Provide the [X, Y] coordinate of the cell's center where the given text is located.  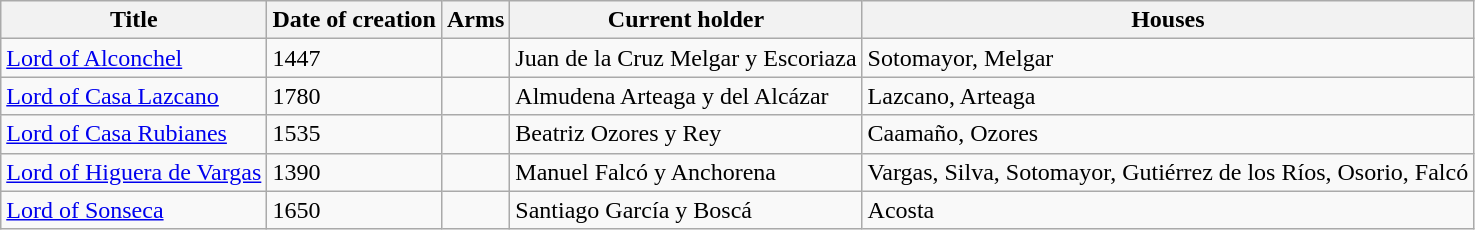
Manuel Falcó y Anchorena [686, 172]
Arms [475, 20]
Acosta [1168, 210]
1390 [354, 172]
Lord of Sonseca [134, 210]
Current holder [686, 20]
Lord of Casa Lazcano [134, 96]
1447 [354, 58]
1650 [354, 210]
1535 [354, 134]
Title [134, 20]
Beatriz Ozores y Rey [686, 134]
Sotomayor, Melgar [1168, 58]
Lazcano, Arteaga [1168, 96]
1780 [354, 96]
Almudena Arteaga y del Alcázar [686, 96]
Santiago García y Boscá [686, 210]
Caamaño, Ozores [1168, 134]
Lord of Casa Rubianes [134, 134]
Vargas, Silva, Sotomayor, Gutiérrez de los Ríos, Osorio, Falcó [1168, 172]
Houses [1168, 20]
Date of creation [354, 20]
Lord of Alconchel [134, 58]
Juan de la Cruz Melgar y Escoriaza [686, 58]
Lord of Higuera de Vargas [134, 172]
